Provide the (X, Y) coordinate of the cell's center where the given text is located.  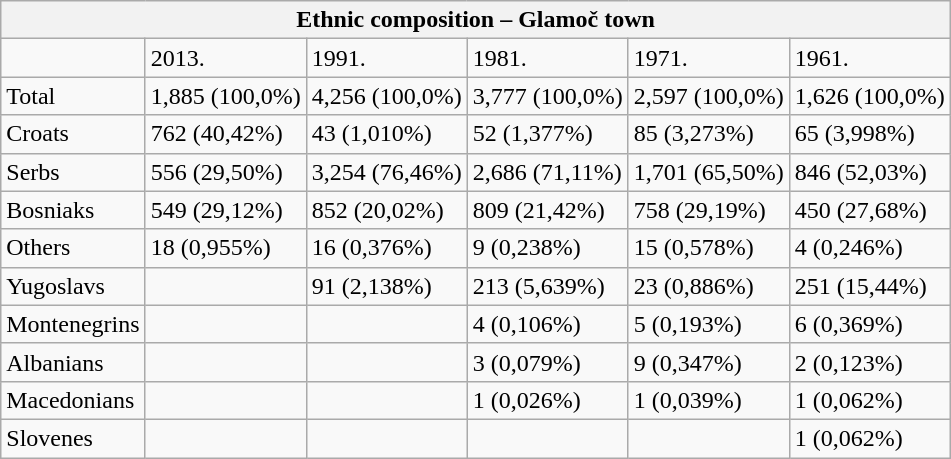
91 (2,138%) (386, 286)
549 (29,12%) (226, 210)
Croats (73, 134)
85 (3,273%) (708, 134)
758 (29,19%) (708, 210)
1,701 (65,50%) (708, 172)
Albanians (73, 362)
852 (20,02%) (386, 210)
3,777 (100,0%) (548, 96)
2,597 (100,0%) (708, 96)
15 (0,578%) (708, 248)
213 (5,639%) (548, 286)
5 (0,193%) (708, 324)
556 (29,50%) (226, 172)
Serbs (73, 172)
1 (0,039%) (708, 400)
1991. (386, 58)
1971. (708, 58)
Slovenes (73, 438)
1 (0,026%) (548, 400)
1,626 (100,0%) (870, 96)
23 (0,886%) (708, 286)
846 (52,03%) (870, 172)
43 (1,010%) (386, 134)
2,686 (71,11%) (548, 172)
65 (3,998%) (870, 134)
Macedonians (73, 400)
Ethnic composition – Glamoč town (476, 20)
809 (21,42%) (548, 210)
Total (73, 96)
1,885 (100,0%) (226, 96)
4,256 (100,0%) (386, 96)
1981. (548, 58)
Montenegrins (73, 324)
4 (0,246%) (870, 248)
16 (0,376%) (386, 248)
Yugoslavs (73, 286)
762 (40,42%) (226, 134)
6 (0,369%) (870, 324)
18 (0,955%) (226, 248)
3 (0,079%) (548, 362)
450 (27,68%) (870, 210)
1961. (870, 58)
9 (0,347%) (708, 362)
2 (0,123%) (870, 362)
251 (15,44%) (870, 286)
4 (0,106%) (548, 324)
Bosniaks (73, 210)
9 (0,238%) (548, 248)
3,254 (76,46%) (386, 172)
Others (73, 248)
52 (1,377%) (548, 134)
2013. (226, 58)
